Locate the cell with the specified text and output its [X, Y] center coordinate. 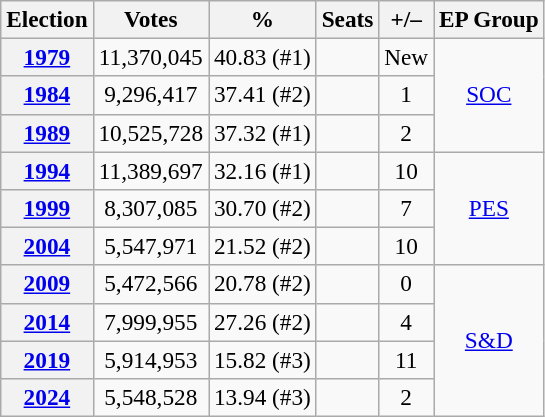
11,370,045 [151, 57]
Seats [348, 19]
30.70 (#2) [263, 208]
9,296,417 [151, 95]
PES [490, 208]
20.78 (#2) [263, 284]
10,525,728 [151, 133]
40.83 (#1) [263, 57]
8,307,085 [151, 208]
37.32 (#1) [263, 133]
21.52 (#2) [263, 246]
11 [406, 359]
1999 [47, 208]
2019 [47, 359]
0 [406, 284]
+/– [406, 19]
37.41 (#2) [263, 95]
15.82 (#3) [263, 359]
32.16 (#1) [263, 170]
5,472,566 [151, 284]
5,548,528 [151, 397]
5,547,971 [151, 246]
1979 [47, 57]
2024 [47, 397]
13.94 (#3) [263, 397]
2014 [47, 322]
27.26 (#2) [263, 322]
New [406, 57]
S&D [490, 340]
SOC [490, 94]
% [263, 19]
EP Group [490, 19]
7,999,955 [151, 322]
Votes [151, 19]
11,389,697 [151, 170]
1984 [47, 95]
2004 [47, 246]
5,914,953 [151, 359]
Election [47, 19]
1989 [47, 133]
7 [406, 208]
4 [406, 322]
1994 [47, 170]
1 [406, 95]
2009 [47, 284]
